Return (x, y) of the center of cell containing provided text 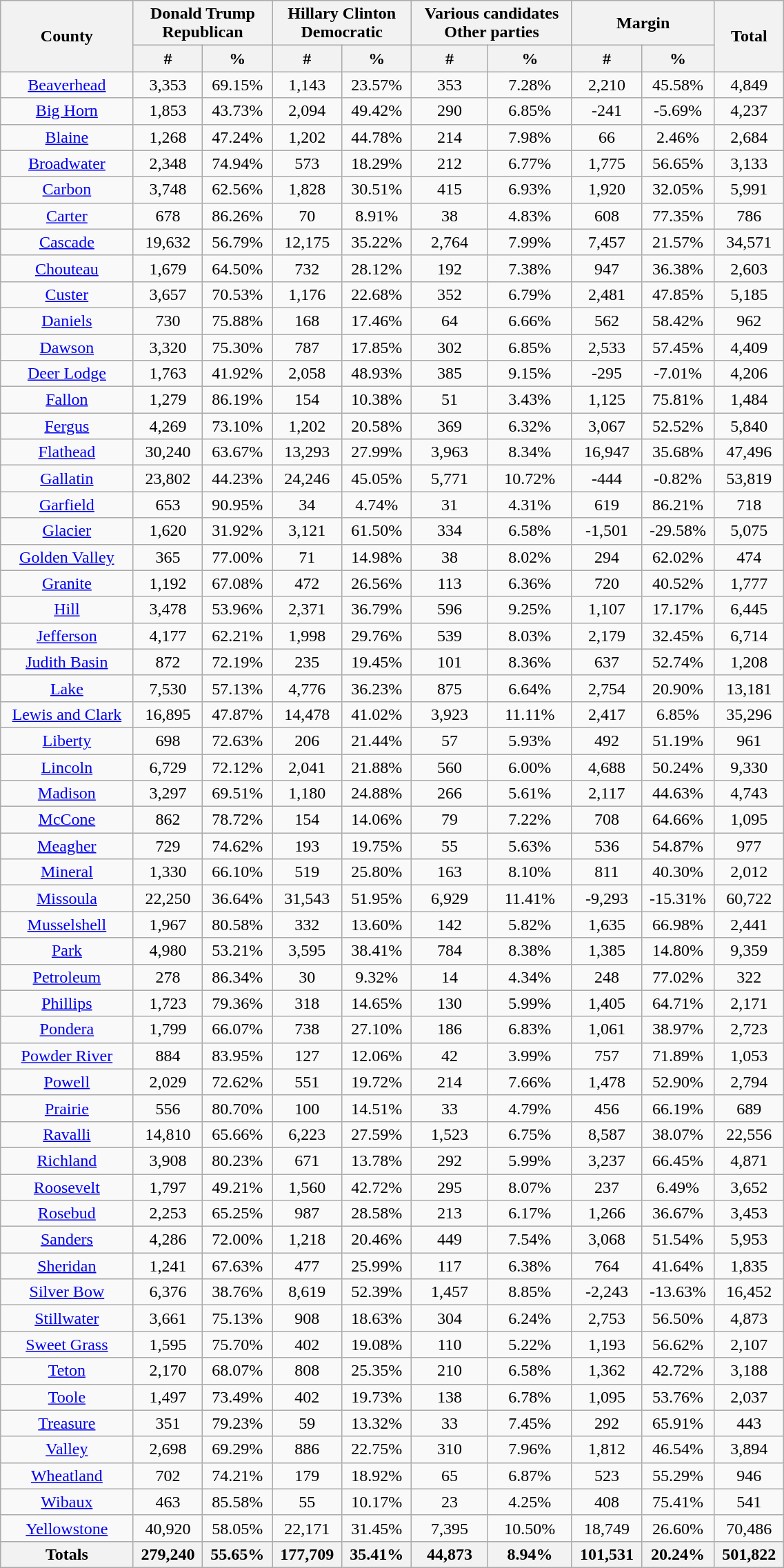
4,269 (168, 426)
72.63% (237, 741)
25.80% (376, 872)
573 (308, 163)
808 (308, 1371)
70 (308, 216)
74.94% (237, 163)
62.21% (237, 636)
179 (308, 1476)
718 (749, 505)
1,478 (607, 1082)
20.24% (677, 1554)
9.15% (530, 374)
Jefferson (67, 636)
24.88% (376, 794)
60,722 (749, 898)
4,237 (749, 111)
862 (168, 820)
3,133 (749, 163)
Judith Basin (67, 662)
-1,501 (607, 531)
-444 (607, 479)
637 (607, 662)
52.52% (677, 426)
30.51% (376, 190)
30 (308, 977)
36.23% (376, 688)
2,107 (749, 1345)
2,094 (308, 111)
1,853 (168, 111)
365 (168, 557)
186 (450, 1029)
4,776 (308, 688)
369 (450, 426)
Total (749, 36)
62.56% (237, 190)
Donald TrumpRepublican (203, 23)
7.96% (530, 1449)
13,181 (749, 688)
47,496 (749, 452)
22.75% (376, 1449)
5.93% (530, 741)
8.94% (530, 1554)
17.85% (376, 347)
66.19% (677, 1108)
872 (168, 662)
-295 (607, 374)
Chouteau (67, 268)
519 (308, 872)
51 (450, 400)
472 (308, 583)
38.76% (237, 1292)
77.02% (677, 977)
1,241 (168, 1266)
86.19% (237, 400)
536 (607, 846)
1,484 (749, 400)
69.15% (237, 85)
9,359 (749, 951)
757 (607, 1056)
41.64% (677, 1266)
1,107 (607, 610)
2,117 (607, 794)
142 (450, 925)
Cascade (67, 242)
235 (308, 662)
64 (450, 321)
22.68% (376, 294)
6.49% (677, 1187)
541 (749, 1502)
86.26% (237, 216)
67.63% (237, 1266)
4,743 (749, 794)
10.38% (376, 400)
55.65% (237, 1554)
3,748 (168, 190)
42 (450, 1056)
977 (749, 846)
56.62% (677, 1345)
-7.01% (677, 374)
1,143 (308, 85)
4.34% (530, 977)
40.52% (677, 583)
1,777 (749, 583)
474 (749, 557)
23,802 (168, 479)
163 (450, 872)
Treasure (67, 1423)
10.50% (530, 1528)
415 (450, 190)
689 (749, 1108)
2,029 (168, 1082)
71 (308, 557)
886 (308, 1449)
Hill (67, 610)
5.61% (530, 794)
62.02% (677, 557)
19.45% (376, 662)
6.77% (530, 163)
1,763 (168, 374)
443 (749, 1423)
86.34% (237, 977)
3,661 (168, 1318)
279,240 (168, 1554)
Carbon (67, 190)
Blaine (67, 137)
16,452 (749, 1292)
811 (607, 872)
Roosevelt (67, 1187)
562 (607, 321)
36.38% (677, 268)
-29.58% (677, 531)
78.72% (237, 820)
79.36% (237, 1003)
5,840 (749, 426)
1,061 (607, 1029)
19.75% (376, 846)
Daniels (67, 321)
53.21% (237, 951)
Petroleum (67, 977)
168 (308, 321)
2,170 (168, 1371)
40.30% (677, 872)
11.11% (530, 714)
213 (450, 1214)
4,871 (749, 1160)
6.36% (530, 583)
21.57% (677, 242)
Toole (67, 1397)
7.28% (530, 85)
18.29% (376, 163)
2,603 (749, 268)
2,348 (168, 163)
69.29% (237, 1449)
310 (450, 1449)
6,223 (308, 1134)
4,980 (168, 951)
Valley (67, 1449)
987 (308, 1214)
8,587 (607, 1134)
3,908 (168, 1160)
79.23% (237, 1423)
2,723 (749, 1029)
Lincoln (67, 767)
17.17% (677, 610)
8.85% (530, 1292)
1,405 (607, 1003)
Dawson (67, 347)
14.51% (376, 1108)
25.35% (376, 1371)
2,037 (749, 1397)
408 (607, 1502)
3,121 (308, 531)
20.46% (376, 1240)
18.63% (376, 1318)
113 (450, 583)
1,053 (749, 1056)
Gallatin (67, 479)
48.93% (376, 374)
3,353 (168, 85)
28.12% (376, 268)
10.72% (530, 479)
1,723 (168, 1003)
16,895 (168, 714)
237 (607, 1187)
294 (607, 557)
14.06% (376, 820)
5.63% (530, 846)
54.87% (677, 846)
Meagher (67, 846)
46.54% (677, 1449)
3,453 (749, 1214)
41.92% (237, 374)
66 (607, 137)
65.91% (677, 1423)
1,385 (607, 951)
2,684 (749, 137)
3,652 (749, 1187)
56.79% (237, 242)
295 (450, 1187)
1,268 (168, 137)
20.90% (677, 688)
4,286 (168, 1240)
66.45% (677, 1160)
36.64% (237, 898)
653 (168, 505)
Fergus (67, 426)
Ravalli (67, 1134)
4,177 (168, 636)
Missoula (67, 898)
2,417 (607, 714)
44.78% (376, 137)
58.05% (237, 1528)
28.58% (376, 1214)
5,953 (749, 1240)
23.57% (376, 85)
47.85% (677, 294)
71.89% (677, 1056)
6,376 (168, 1292)
31.45% (376, 1528)
212 (450, 163)
962 (749, 321)
-241 (607, 111)
43.73% (237, 111)
19.72% (376, 1082)
7,395 (450, 1528)
8,619 (308, 1292)
32.45% (677, 636)
3,963 (450, 452)
1,497 (168, 1397)
Park (67, 951)
3,188 (749, 1371)
77.00% (237, 557)
3,320 (168, 347)
Rosebud (67, 1214)
7.99% (530, 242)
278 (168, 977)
501,822 (749, 1554)
4,873 (749, 1318)
35.41% (376, 1554)
708 (607, 820)
32.05% (677, 190)
8.03% (530, 636)
6.64% (530, 688)
2,179 (607, 636)
2,012 (749, 872)
Phillips (67, 1003)
Liberty (67, 741)
101 (450, 662)
177,709 (308, 1554)
47.24% (237, 137)
22,250 (168, 898)
2,753 (607, 1318)
18,749 (607, 1528)
322 (749, 977)
477 (308, 1266)
75.88% (237, 321)
14,810 (168, 1134)
6,714 (749, 636)
70,486 (749, 1528)
45.05% (376, 479)
Lake (67, 688)
6,729 (168, 767)
1,679 (168, 268)
7,530 (168, 688)
53,819 (749, 479)
210 (450, 1371)
12,175 (308, 242)
49.42% (376, 111)
52.74% (677, 662)
206 (308, 741)
698 (168, 741)
138 (450, 1397)
51.95% (376, 898)
52.90% (677, 1082)
Various candidatesOther parties (492, 23)
4,409 (749, 347)
1,192 (168, 583)
57.45% (677, 347)
65.66% (237, 1134)
51.19% (677, 741)
19.08% (376, 1345)
80.58% (237, 925)
44.23% (237, 479)
63.67% (237, 452)
53.96% (237, 610)
Custer (67, 294)
40,920 (168, 1528)
Silver Bow (67, 1292)
69.51% (237, 794)
73.49% (237, 1397)
Prairie (67, 1108)
56.50% (677, 1318)
52.39% (376, 1292)
26.60% (677, 1528)
3,923 (450, 714)
21.88% (376, 767)
449 (450, 1240)
8.38% (530, 951)
6.32% (530, 426)
64.66% (677, 820)
14 (450, 977)
1,362 (607, 1371)
75.70% (237, 1345)
875 (450, 688)
72.62% (237, 1082)
6.00% (530, 767)
County (67, 36)
1,920 (607, 190)
738 (308, 1029)
14.98% (376, 557)
1,125 (607, 400)
3.99% (530, 1056)
-5.69% (677, 111)
2,441 (749, 925)
7.98% (530, 137)
523 (607, 1476)
38.97% (677, 1029)
6.93% (530, 190)
1,176 (308, 294)
7.66% (530, 1082)
47.87% (237, 714)
3,657 (168, 294)
551 (308, 1082)
463 (168, 1502)
6.66% (530, 321)
35,296 (749, 714)
1,193 (607, 1345)
14.80% (677, 951)
730 (168, 321)
72.19% (237, 662)
127 (308, 1056)
1,620 (168, 531)
117 (450, 1266)
77.35% (677, 216)
492 (607, 741)
8.34% (530, 452)
31 (450, 505)
65 (450, 1476)
4.31% (530, 505)
Wheatland (67, 1476)
66.07% (237, 1029)
58.42% (677, 321)
4,688 (607, 767)
248 (607, 977)
Golden Valley (67, 557)
41.02% (376, 714)
75.81% (677, 400)
2.46% (677, 137)
13.78% (376, 1160)
3,068 (607, 1240)
290 (450, 111)
1,835 (749, 1266)
66.98% (677, 925)
1,635 (607, 925)
2,371 (308, 610)
1,775 (607, 163)
12.06% (376, 1056)
3,297 (168, 794)
6.83% (530, 1029)
1,812 (607, 1449)
2,533 (607, 347)
27.59% (376, 1134)
1,797 (168, 1187)
-13.63% (677, 1292)
678 (168, 216)
332 (308, 925)
56.65% (677, 163)
7.38% (530, 268)
6,445 (749, 610)
2,253 (168, 1214)
36.67% (677, 1214)
Carter (67, 216)
75.30% (237, 347)
74.62% (237, 846)
Flathead (67, 452)
86.21% (677, 505)
79 (450, 820)
596 (450, 610)
5,185 (749, 294)
351 (168, 1423)
11.41% (530, 898)
884 (168, 1056)
65.25% (237, 1214)
Granite (67, 583)
13,293 (308, 452)
9.32% (376, 977)
30,240 (168, 452)
25.99% (376, 1266)
19.73% (376, 1397)
McCone (67, 820)
560 (450, 767)
55.29% (677, 1476)
50.24% (677, 767)
1,967 (168, 925)
2,171 (749, 1003)
75.13% (237, 1318)
Glacier (67, 531)
10.17% (376, 1502)
Richland (67, 1160)
49.21% (237, 1187)
67.08% (237, 583)
74.21% (237, 1476)
539 (450, 636)
Sanders (67, 1240)
4.74% (376, 505)
1,218 (308, 1240)
764 (607, 1266)
4.83% (530, 216)
18.92% (376, 1476)
72.12% (237, 767)
Sweet Grass (67, 1345)
1,828 (308, 190)
5.22% (530, 1345)
7.22% (530, 820)
23 (450, 1502)
1,208 (749, 662)
3,894 (749, 1449)
3,478 (168, 610)
45.58% (677, 85)
6.78% (530, 1397)
66.10% (237, 872)
318 (308, 1003)
6.79% (530, 294)
784 (450, 951)
946 (749, 1476)
192 (450, 268)
2,698 (168, 1449)
64.50% (237, 268)
26.56% (376, 583)
Hillary ClintonDemocratic (342, 23)
6.17% (530, 1214)
6.87% (530, 1476)
9.25% (530, 610)
2,058 (308, 374)
73.10% (237, 426)
34,571 (749, 242)
90.95% (237, 505)
27.10% (376, 1029)
3,237 (607, 1160)
608 (607, 216)
619 (607, 505)
2,754 (607, 688)
1,523 (450, 1134)
Teton (67, 1371)
70.53% (237, 294)
2,210 (607, 85)
Big Horn (67, 111)
38.41% (376, 951)
702 (168, 1476)
1,180 (308, 794)
101,531 (607, 1554)
4,206 (749, 374)
34 (308, 505)
51.54% (677, 1240)
Wibaux (67, 1502)
57.13% (237, 688)
68.07% (237, 1371)
Yellowstone (67, 1528)
302 (450, 347)
Deer Lodge (67, 374)
-2,243 (607, 1292)
27.99% (376, 452)
385 (450, 374)
Garfield (67, 505)
13.32% (376, 1423)
720 (607, 583)
72.00% (237, 1240)
83.95% (237, 1056)
8.36% (530, 662)
17.46% (376, 321)
44,873 (450, 1554)
Totals (67, 1554)
100 (308, 1108)
Broadwater (67, 163)
64.71% (677, 1003)
6.24% (530, 1318)
Beaverhead (67, 85)
1,266 (607, 1214)
4.25% (530, 1502)
787 (308, 347)
4.79% (530, 1108)
8.07% (530, 1187)
130 (450, 1003)
2,481 (607, 294)
7,457 (607, 242)
24,246 (308, 479)
Powder River (67, 1056)
19,632 (168, 242)
6.38% (530, 1266)
947 (607, 268)
352 (450, 294)
8.91% (376, 216)
53.76% (677, 1397)
Musselshell (67, 925)
3,595 (308, 951)
5,075 (749, 531)
908 (308, 1318)
7.54% (530, 1240)
1,330 (168, 872)
3.43% (530, 400)
1,595 (168, 1345)
-0.82% (677, 479)
31,543 (308, 898)
20.58% (376, 426)
85.58% (237, 1502)
Pondera (67, 1029)
22,556 (749, 1134)
14.65% (376, 1003)
2,041 (308, 767)
8.10% (530, 872)
Sheridan (67, 1266)
5.82% (530, 925)
6,929 (450, 898)
44.63% (677, 794)
Madison (67, 794)
334 (450, 531)
-9,293 (607, 898)
21.44% (376, 741)
961 (749, 741)
Powell (67, 1082)
9,330 (749, 767)
57 (450, 741)
732 (308, 268)
786 (749, 216)
35.68% (677, 452)
1,279 (168, 400)
7.45% (530, 1423)
266 (450, 794)
4,849 (749, 85)
2,794 (749, 1082)
Margin (643, 23)
Mineral (67, 872)
61.50% (376, 531)
1,457 (450, 1292)
353 (450, 85)
80.70% (237, 1108)
Fallon (67, 400)
31.92% (237, 531)
16,947 (607, 452)
1,560 (308, 1187)
729 (168, 846)
80.23% (237, 1160)
304 (450, 1318)
29.76% (376, 636)
5,771 (450, 479)
59 (308, 1423)
13.60% (376, 925)
193 (308, 846)
Lewis and Clark (67, 714)
14,478 (308, 714)
22,171 (308, 1528)
556 (168, 1108)
3,067 (607, 426)
456 (607, 1108)
2,764 (450, 242)
75.41% (677, 1502)
8.02% (530, 557)
Stillwater (67, 1318)
1,799 (168, 1029)
36.79% (376, 610)
38.07% (677, 1134)
35.22% (376, 242)
5,991 (749, 190)
1,998 (308, 636)
-15.31% (677, 898)
671 (308, 1160)
6.75% (530, 1134)
110 (450, 1345)
